Return the [x, y] coordinate for the center point of the cell that contains the specified text.  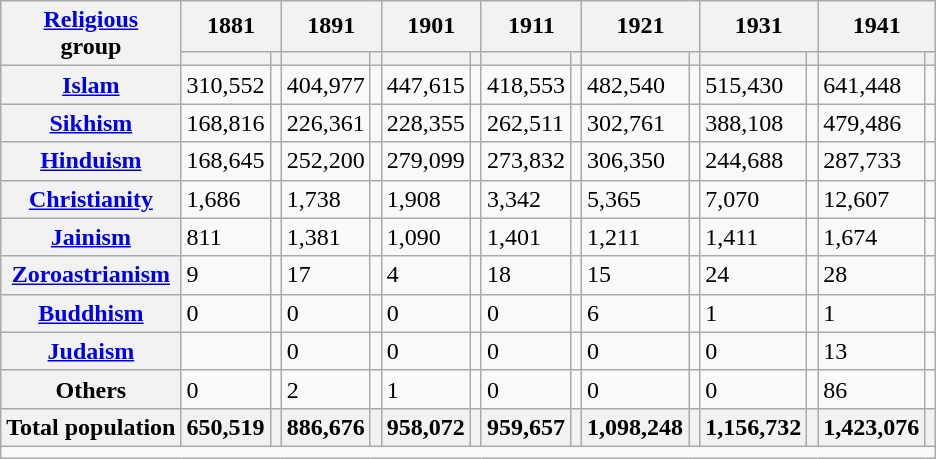
1,090 [426, 237]
886,676 [326, 427]
6 [636, 313]
Jainism [91, 237]
226,361 [326, 123]
310,552 [226, 85]
1921 [641, 26]
252,200 [326, 161]
17 [326, 275]
958,072 [426, 427]
7,070 [754, 199]
1891 [331, 26]
Zoroastrianism [91, 275]
12,607 [872, 199]
1901 [431, 26]
168,645 [226, 161]
515,430 [754, 85]
86 [872, 389]
168,816 [226, 123]
418,553 [526, 85]
Religiousgroup [91, 34]
1,401 [526, 237]
Hinduism [91, 161]
1931 [759, 26]
273,832 [526, 161]
306,350 [636, 161]
1,411 [754, 237]
479,486 [872, 123]
1,686 [226, 199]
228,355 [426, 123]
1,156,732 [754, 427]
24 [754, 275]
1,211 [636, 237]
287,733 [872, 161]
404,977 [326, 85]
Sikhism [91, 123]
244,688 [754, 161]
2 [326, 389]
1,674 [872, 237]
1,738 [326, 199]
4 [426, 275]
Others [91, 389]
279,099 [426, 161]
Judaism [91, 351]
18 [526, 275]
Buddhism [91, 313]
Total population [91, 427]
Christianity [91, 199]
1,098,248 [636, 427]
1911 [531, 26]
13 [872, 351]
28 [872, 275]
641,448 [872, 85]
388,108 [754, 123]
447,615 [426, 85]
1,908 [426, 199]
302,761 [636, 123]
1881 [231, 26]
482,540 [636, 85]
1,381 [326, 237]
1,423,076 [872, 427]
811 [226, 237]
Islam [91, 85]
959,657 [526, 427]
9 [226, 275]
15 [636, 275]
5,365 [636, 199]
262,511 [526, 123]
1941 [877, 26]
650,519 [226, 427]
3,342 [526, 199]
